Locate the cell with the specified text and output its (x, y) center coordinate. 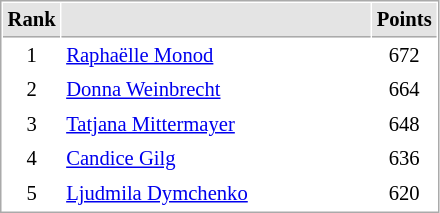
Points (404, 20)
Donna Weinbrecht (216, 90)
636 (404, 158)
Raphaëlle Monod (216, 56)
Ljudmila Dymchenko (216, 194)
5 (32, 194)
648 (404, 124)
Rank (32, 20)
664 (404, 90)
Tatjana Mittermayer (216, 124)
3 (32, 124)
620 (404, 194)
1 (32, 56)
Candice Gilg (216, 158)
672 (404, 56)
2 (32, 90)
4 (32, 158)
